Find where the given text appears and provide that cell's center as [x, y] coordinate. 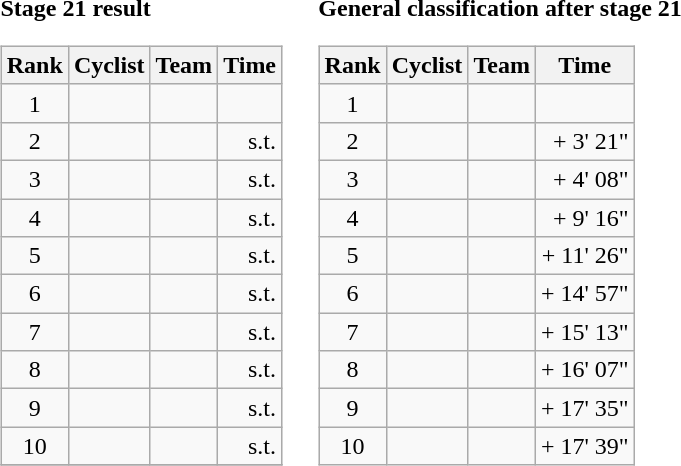
+ 9' 16" [584, 217]
+ 4' 08" [584, 179]
+ 3' 21" [584, 141]
+ 11' 26" [584, 256]
+ 17' 39" [584, 446]
+ 17' 35" [584, 408]
+ 15' 13" [584, 332]
+ 16' 07" [584, 370]
+ 14' 57" [584, 294]
